Pinpoint the cell where the given text exists, returning its (X, Y) midpoint coordinate. 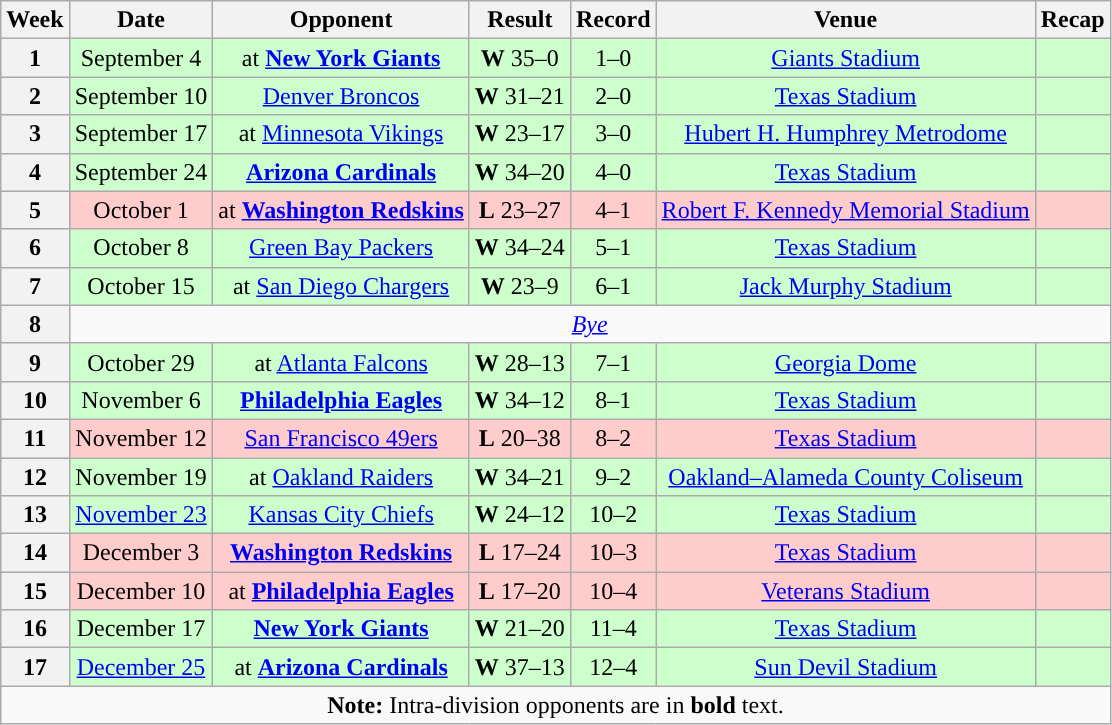
October 1 (141, 210)
at Washington Redskins (341, 210)
1 (35, 58)
12 (35, 477)
December 3 (141, 553)
Kansas City Chiefs (341, 515)
W 34–21 (520, 477)
4 (35, 172)
at Oakland Raiders (341, 477)
at San Diego Chargers (341, 286)
December 10 (141, 591)
at Atlanta Falcons (341, 362)
W 24–12 (520, 515)
3 (35, 134)
7–1 (613, 362)
2 (35, 96)
Note: Intra-division opponents are in bold text. (556, 705)
Bye (590, 324)
8–2 (613, 438)
10 (35, 400)
W 31–21 (520, 96)
8 (35, 324)
W 34–12 (520, 400)
2–0 (613, 96)
10–4 (613, 591)
W 28–13 (520, 362)
October 8 (141, 248)
4–0 (613, 172)
W 23–17 (520, 134)
9–2 (613, 477)
San Francisco 49ers (341, 438)
at Philadelphia Eagles (341, 591)
Recap (1072, 20)
3–0 (613, 134)
15 (35, 591)
Oakland–Alameda County Coliseum (846, 477)
September 4 (141, 58)
Green Bay Packers (341, 248)
6–1 (613, 286)
Denver Broncos (341, 96)
Giants Stadium (846, 58)
Hubert H. Humphrey Metrodome (846, 134)
at Arizona Cardinals (341, 667)
Result (520, 20)
17 (35, 667)
L 20–38 (520, 438)
L 17–20 (520, 591)
October 15 (141, 286)
8–1 (613, 400)
November 23 (141, 515)
November 6 (141, 400)
Jack Murphy Stadium (846, 286)
W 35–0 (520, 58)
5–1 (613, 248)
W 23–9 (520, 286)
Record (613, 20)
Philadelphia Eagles (341, 400)
Sun Devil Stadium (846, 667)
9 (35, 362)
November 19 (141, 477)
Georgia Dome (846, 362)
14 (35, 553)
7 (35, 286)
September 17 (141, 134)
November 12 (141, 438)
W 37–13 (520, 667)
Venue (846, 20)
October 29 (141, 362)
Robert F. Kennedy Memorial Stadium (846, 210)
6 (35, 248)
December 25 (141, 667)
L 23–27 (520, 210)
1–0 (613, 58)
W 34–20 (520, 172)
New York Giants (341, 629)
at Minnesota Vikings (341, 134)
Washington Redskins (341, 553)
W 21–20 (520, 629)
Week (35, 20)
16 (35, 629)
September 10 (141, 96)
Date (141, 20)
W 34–24 (520, 248)
Arizona Cardinals (341, 172)
10–3 (613, 553)
13 (35, 515)
4–1 (613, 210)
11–4 (613, 629)
L 17–24 (520, 553)
Opponent (341, 20)
10–2 (613, 515)
at New York Giants (341, 58)
12–4 (613, 667)
December 17 (141, 629)
5 (35, 210)
11 (35, 438)
Veterans Stadium (846, 591)
September 24 (141, 172)
